Detect which cell encompasses the target text, then output its (x, y) center coordinate. 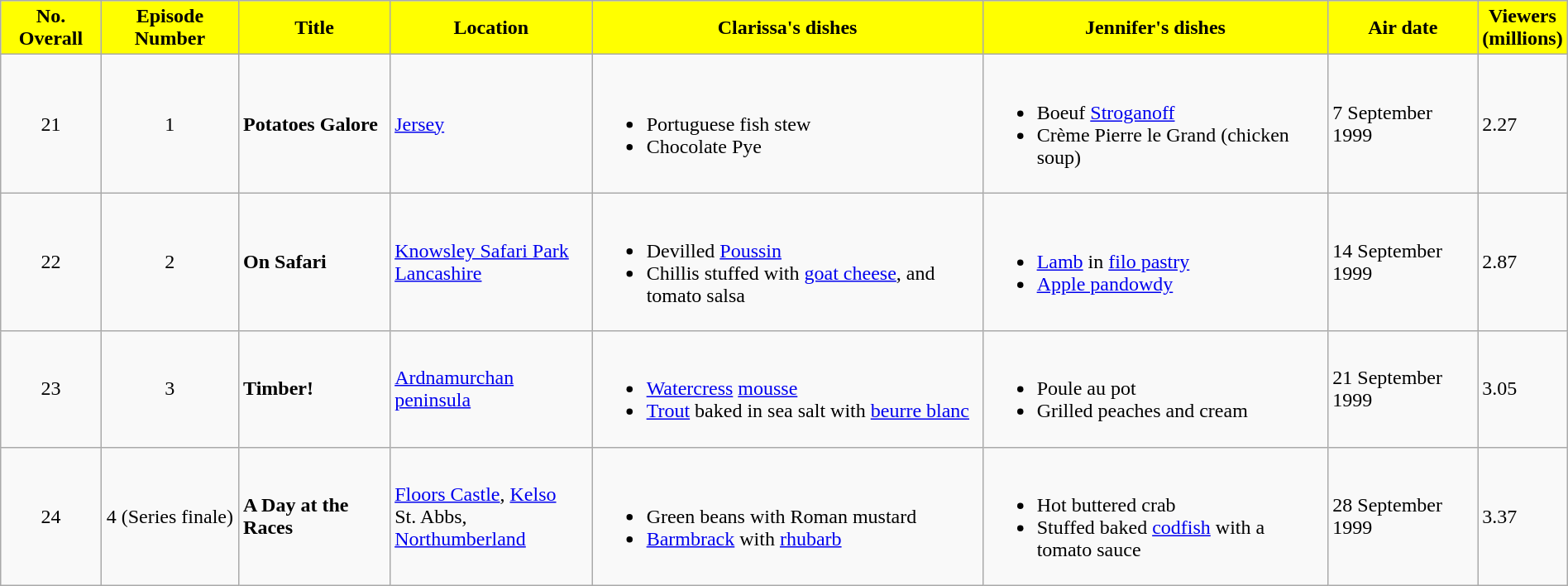
22 (51, 262)
Green beans with Roman mustardBarmbrack with rhubarb (787, 516)
21 September 1999 (1403, 389)
Clarissa's dishes (787, 28)
Ardnamurchan peninsula (491, 389)
23 (51, 389)
Boeuf StroganoffCrème Pierre le Grand (chicken soup) (1155, 124)
Air date (1403, 28)
2.87 (1523, 262)
Floors Castle, KelsoSt. Abbs, Northumberland (491, 516)
Viewers (millions) (1523, 28)
1 (170, 124)
4 (Series finale) (170, 516)
3.37 (1523, 516)
On Safari (314, 262)
A Day at the Races (314, 516)
No. Overall (51, 28)
7 September 1999 (1403, 124)
Title (314, 28)
Episode Number (170, 28)
Portuguese fish stewChocolate Pye (787, 124)
14 September 1999 (1403, 262)
Potatoes Galore (314, 124)
Hot buttered crabStuffed baked codfish with a tomato sauce (1155, 516)
Watercress mousseTrout baked in sea salt with beurre blanc (787, 389)
Knowsley Safari ParkLancashire (491, 262)
28 September 1999 (1403, 516)
Poule au potGrilled peaches and cream (1155, 389)
Lamb in filo pastryApple pandowdy (1155, 262)
3 (170, 389)
24 (51, 516)
3.05 (1523, 389)
21 (51, 124)
Location (491, 28)
Jersey (491, 124)
Jennifer's dishes (1155, 28)
2 (170, 262)
2.27 (1523, 124)
Timber! (314, 389)
Devilled PoussinChillis stuffed with goat cheese, and tomato salsa (787, 262)
